For the text-containing cell, return its midpoint in [X, Y] coordinate format. 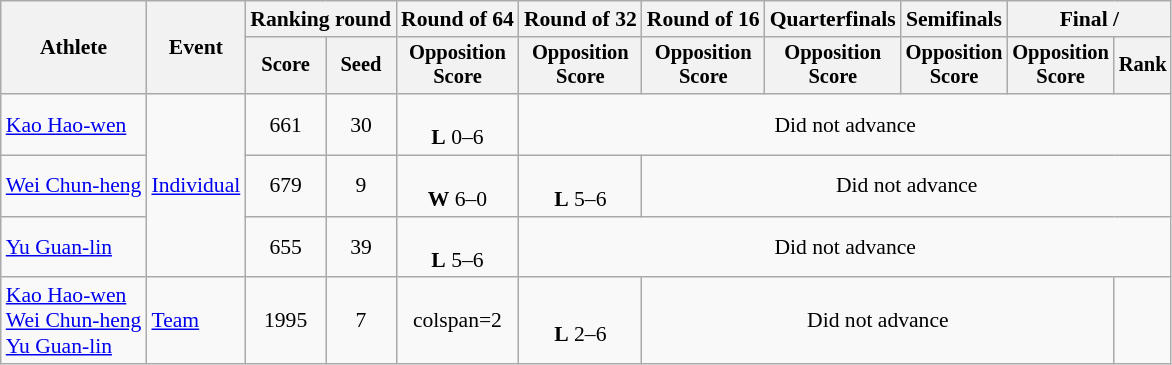
Kao Hao-wenWei Chun-hengYu Guan-lin [74, 322]
L 2–6 [580, 322]
L 0–6 [458, 124]
655 [286, 248]
Athlete [74, 48]
679 [286, 186]
Seed [361, 66]
colspan=2 [458, 322]
W 6–0 [458, 186]
Ranking round [320, 19]
7 [361, 322]
Wei Chun-heng [74, 186]
1995 [286, 322]
Round of 32 [580, 19]
Round of 64 [458, 19]
Team [196, 322]
Kao Hao-wen [74, 124]
Rank [1143, 66]
Individual [196, 186]
39 [361, 248]
9 [361, 186]
Yu Guan-lin [74, 248]
Final / [1089, 19]
661 [286, 124]
Event [196, 48]
Semifinals [954, 19]
Quarterfinals [833, 19]
Round of 16 [704, 19]
Score [286, 66]
30 [361, 124]
